Detect which cell encompasses the target text, then output its [X, Y] center coordinate. 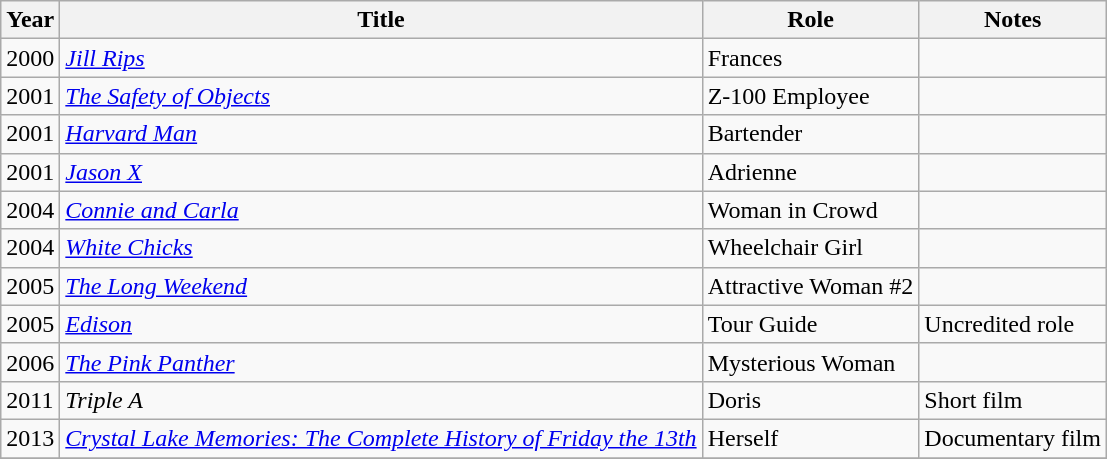
Tour Guide [810, 324]
Bartender [810, 134]
2000 [30, 58]
Connie and Carla [381, 210]
Uncredited role [1013, 324]
Edison [381, 324]
Title [381, 20]
Z-100 Employee [810, 96]
2013 [30, 438]
Doris [810, 400]
Role [810, 20]
The Long Weekend [381, 286]
2006 [30, 362]
Herself [810, 438]
Documentary film [1013, 438]
Woman in Crowd [810, 210]
The Safety of Objects [381, 96]
Wheelchair Girl [810, 248]
Adrienne [810, 172]
Harvard Man [381, 134]
Triple A [381, 400]
Jason X [381, 172]
Attractive Woman #2 [810, 286]
Short film [1013, 400]
Frances [810, 58]
Year [30, 20]
Jill Rips [381, 58]
Crystal Lake Memories: The Complete History of Friday the 13th [381, 438]
The Pink Panther [381, 362]
Notes [1013, 20]
White Chicks [381, 248]
2011 [30, 400]
Mysterious Woman [810, 362]
